Locate the cell with the specified text and output its [X, Y] center coordinate. 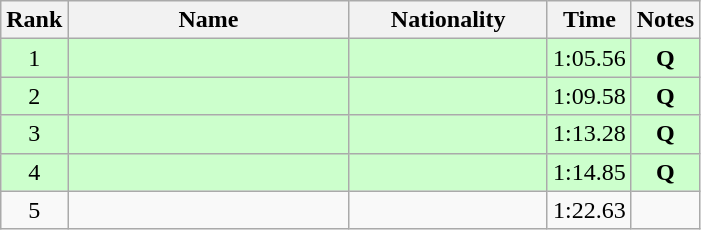
Name [208, 20]
1 [34, 58]
4 [34, 172]
1:22.63 [589, 210]
Rank [34, 20]
1:14.85 [589, 172]
Notes [665, 20]
5 [34, 210]
Nationality [448, 20]
Time [589, 20]
3 [34, 134]
1:05.56 [589, 58]
2 [34, 96]
1:09.58 [589, 96]
1:13.28 [589, 134]
